For the text-containing cell, return its midpoint in [x, y] coordinate format. 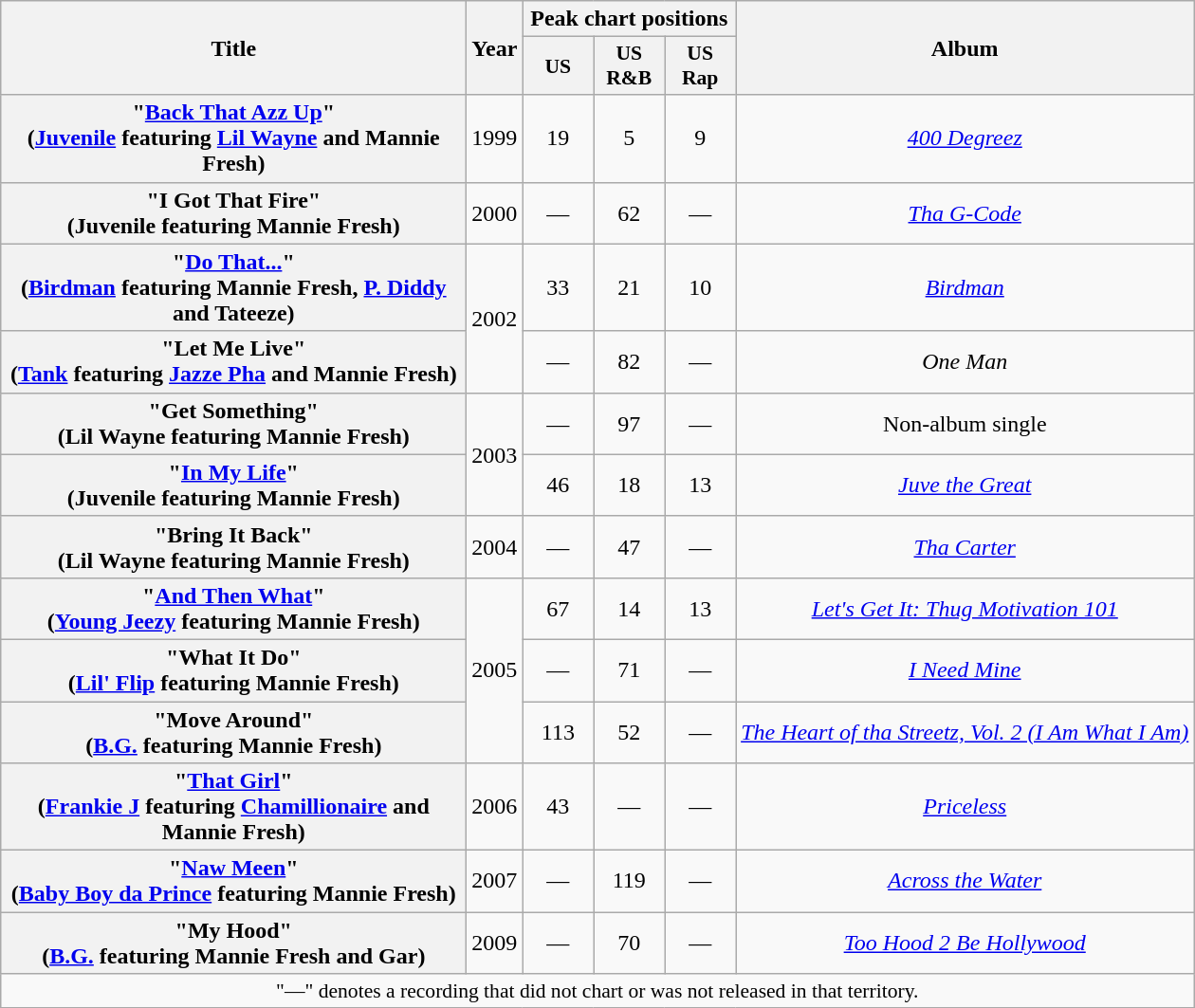
One Man [965, 362]
Priceless [965, 807]
1999 [495, 138]
Let's Get It: Thug Motivation 101 [965, 609]
5 [630, 138]
113 [558, 732]
Non-album single [965, 423]
14 [630, 609]
Tha G-Code [965, 212]
The Heart of tha Streetz, Vol. 2 (I Am What I Am) [965, 732]
2006 [495, 807]
"Do That..."(Birdman featuring Mannie Fresh, P. Diddy and Tateeze) [233, 287]
119 [630, 882]
I Need Mine [965, 669]
USR&B [630, 66]
"Bring It Back"(Lil Wayne featuring Mannie Fresh) [233, 546]
"—" denotes a recording that did not chart or was not released in that territory. [597, 991]
47 [630, 546]
9 [700, 138]
19 [558, 138]
Birdman [965, 287]
Peak chart positions [630, 19]
Year [495, 47]
Across the Water [965, 882]
43 [558, 807]
"My Hood"(B.G. featuring Mannie Fresh and Gar) [233, 943]
"That Girl"(Frankie J featuring Chamillionaire and Mannie Fresh) [233, 807]
10 [700, 287]
"Let Me Live"(Tank featuring Jazze Pha and Mannie Fresh) [233, 362]
62 [630, 212]
67 [558, 609]
2005 [495, 669]
US [558, 66]
97 [630, 423]
"Back That Azz Up"(Juvenile featuring Lil Wayne and Mannie Fresh) [233, 138]
Title [233, 47]
2002 [495, 319]
70 [630, 943]
"And Then What"(Young Jeezy featuring Mannie Fresh) [233, 609]
2004 [495, 546]
18 [630, 486]
400 Degreez [965, 138]
"In My Life"(Juvenile featuring Mannie Fresh) [233, 486]
46 [558, 486]
82 [630, 362]
2007 [495, 882]
52 [630, 732]
"I Got That Fire"(Juvenile featuring Mannie Fresh) [233, 212]
21 [630, 287]
2009 [495, 943]
"Naw Meen"(Baby Boy da Prince featuring Mannie Fresh) [233, 882]
33 [558, 287]
Tha Carter [965, 546]
"Move Around"(B.G. featuring Mannie Fresh) [233, 732]
"What It Do"(Lil' Flip featuring Mannie Fresh) [233, 669]
2003 [495, 454]
2000 [495, 212]
Album [965, 47]
"Get Something"(Lil Wayne featuring Mannie Fresh) [233, 423]
USRap [700, 66]
Juve the Great [965, 486]
Too Hood 2 Be Hollywood [965, 943]
71 [630, 669]
